Pinpoint the cell where the given text exists, returning its (x, y) midpoint coordinate. 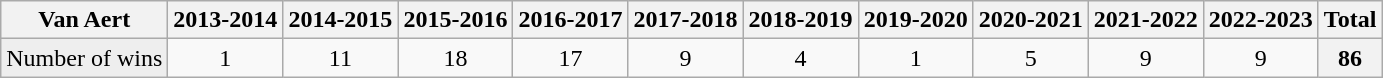
2017-2018 (686, 20)
2013-2014 (226, 20)
11 (340, 58)
2021-2022 (1146, 20)
2014-2015 (340, 20)
4 (800, 58)
Number of wins (84, 58)
2018-2019 (800, 20)
5 (1030, 58)
Total (1350, 20)
2022-2023 (1260, 20)
2015-2016 (456, 20)
2016-2017 (570, 20)
17 (570, 58)
86 (1350, 58)
Van Aert (84, 20)
2020-2021 (1030, 20)
18 (456, 58)
2019-2020 (916, 20)
